From the cell containing the given text, extract its center point as [X, Y] coordinate. 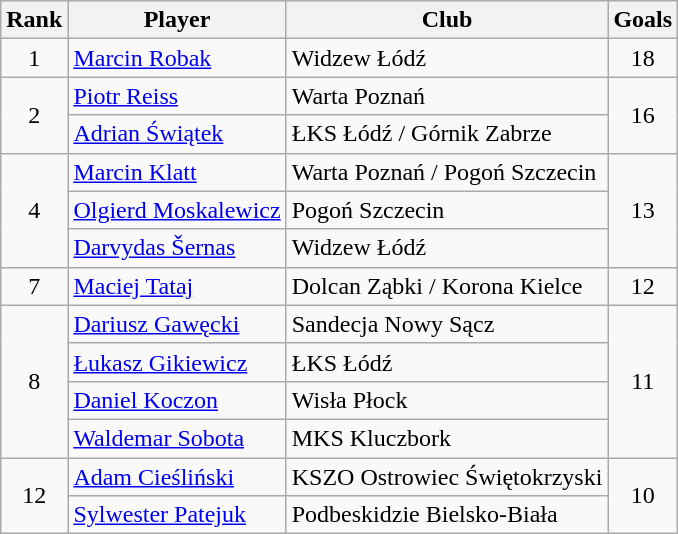
ŁKS Łódź [447, 362]
Pogoń Szczecin [447, 210]
Podbeskidzie Bielsko-Biała [447, 515]
16 [643, 115]
4 [34, 210]
Adrian Świątek [177, 134]
KSZO Ostrowiec Świętokrzyski [447, 477]
Club [447, 20]
18 [643, 58]
Marcin Klatt [177, 172]
10 [643, 496]
Maciej Tataj [177, 286]
Łukasz Gikiewicz [177, 362]
Piotr Reiss [177, 96]
Waldemar Sobota [177, 438]
Marcin Robak [177, 58]
Goals [643, 20]
Warta Poznań [447, 96]
Adam Cieśliński [177, 477]
Sandecja Nowy Sącz [447, 324]
Olgierd Moskalewicz [177, 210]
Rank [34, 20]
Darvydas Šernas [177, 248]
Player [177, 20]
Sylwester Patejuk [177, 515]
8 [34, 381]
1 [34, 58]
MKS Kluczbork [447, 438]
11 [643, 381]
ŁKS Łódź / Górnik Zabrze [447, 134]
7 [34, 286]
Dolcan Ząbki / Korona Kielce [447, 286]
13 [643, 210]
Daniel Koczon [177, 400]
Wisła Płock [447, 400]
2 [34, 115]
Dariusz Gawęcki [177, 324]
Warta Poznań / Pogoń Szczecin [447, 172]
